For the text-containing cell, return its midpoint in (X, Y) coordinate format. 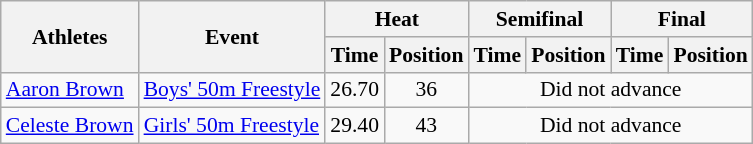
Celeste Brown (70, 126)
Aaron Brown (70, 90)
Semifinal (539, 19)
43 (426, 126)
29.40 (354, 126)
Girls' 50m Freestyle (232, 126)
Heat (396, 19)
Event (232, 36)
26.70 (354, 90)
Athletes (70, 36)
Final (682, 19)
36 (426, 90)
Boys' 50m Freestyle (232, 90)
